From the cell containing the given text, extract its center point as [X, Y] coordinate. 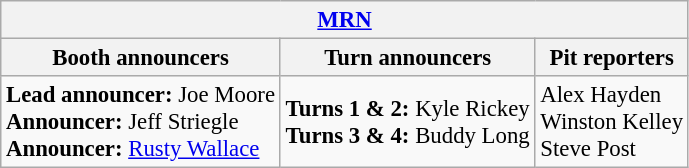
Turn announcers [408, 58]
Turns 1 & 2: Kyle RickeyTurns 3 & 4: Buddy Long [408, 122]
Alex HaydenWinston KelleySteve Post [612, 122]
Lead announcer: Joe MooreAnnouncer: Jeff StriegleAnnouncer: Rusty Wallace [141, 122]
Booth announcers [141, 58]
MRN [345, 20]
Pit reporters [612, 58]
